Search for the cell housing the specified text and yield its [x, y] center coordinate. 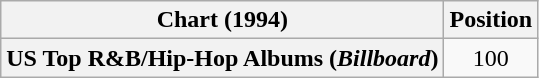
Position [491, 20]
100 [491, 58]
US Top R&B/Hip-Hop Albums (Billboard) [222, 58]
Chart (1994) [222, 20]
